Capture the cell that displays the provided text and extract its [X, Y] central coordinate. 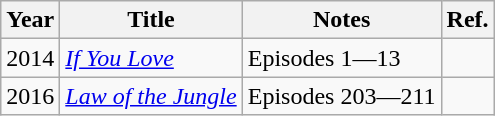
Episodes 1—13 [342, 58]
Year [30, 20]
Episodes 203—211 [342, 96]
If You Love [151, 58]
2014 [30, 58]
Ref. [468, 20]
2016 [30, 96]
Title [151, 20]
Notes [342, 20]
Law of the Jungle [151, 96]
